Capture the cell that displays the provided text and extract its (X, Y) central coordinate. 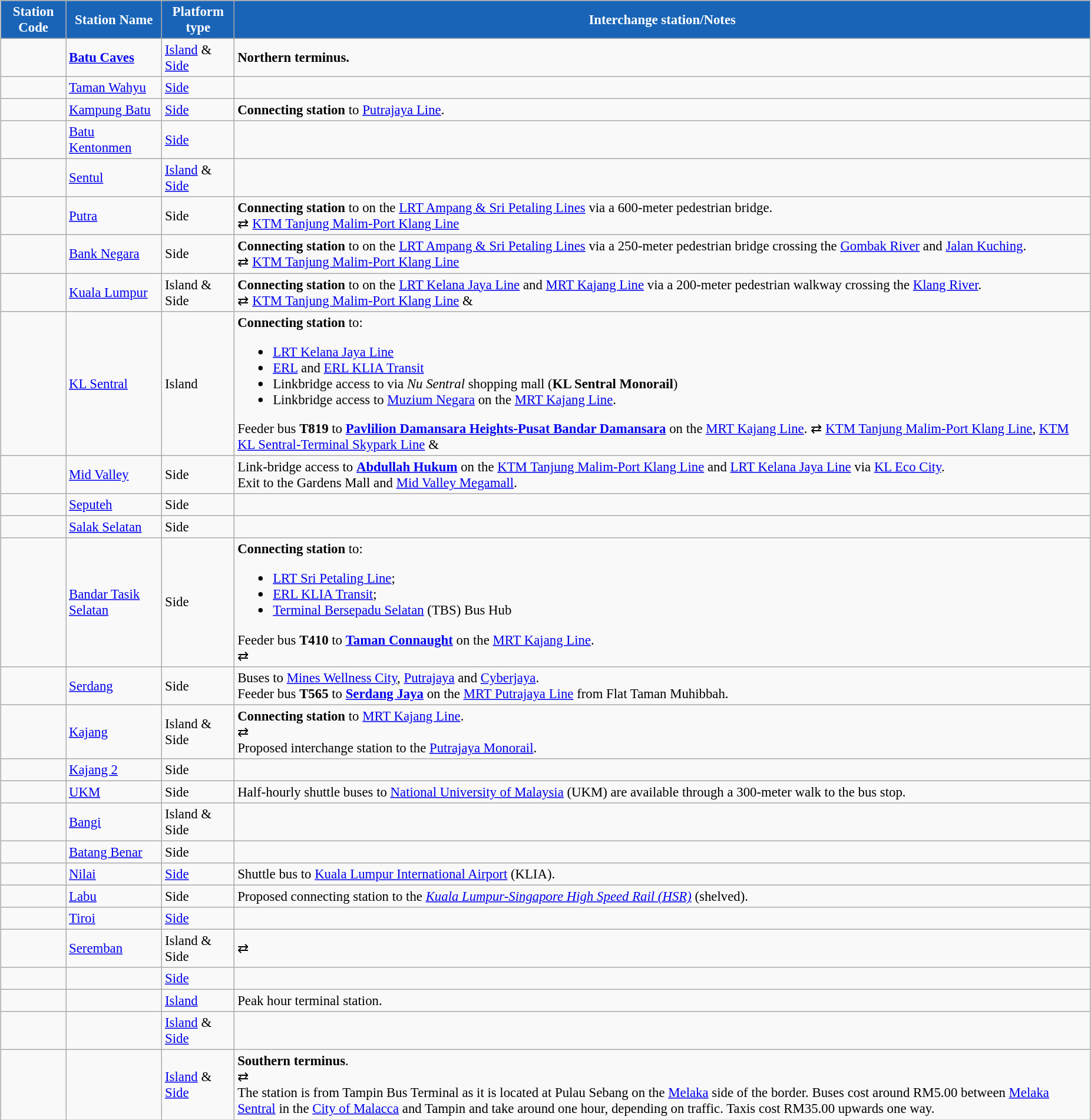
Seputeh (114, 505)
Peak hour terminal station. (662, 1001)
Salak Selatan (114, 527)
Kajang (114, 732)
Station Code (34, 20)
Sentul (114, 178)
Kajang 2 (114, 770)
Batu Caves (114, 58)
Batu Kentonmen (114, 140)
UKM (114, 792)
Shuttle bus to Kuala Lumpur International Airport (KLIA). (662, 874)
Seremban (114, 949)
Putra (114, 216)
⇄ (662, 949)
Tiroi (114, 919)
Labu (114, 897)
Buses to Mines Wellness City, Putrajaya and Cyberjaya.Feeder bus T565 to Serdang Jaya on the MRT Putrajaya Line from Flat Taman Muhibbah. (662, 686)
Station Name (114, 20)
Mid Valley (114, 475)
Proposed connecting station to the Kuala Lumpur-Singapore High Speed Rail (HSR) (shelved). (662, 897)
Kampung Batu (114, 110)
Interchange station/Notes (662, 20)
Platform type (198, 20)
Serdang (114, 686)
Bangi (114, 822)
Bandar Tasik Selatan (114, 602)
Connecting station to on the LRT Ampang & Sri Petaling Lines via a 600-meter pedestrian bridge.⇄ KTM Tanjung Malim-Port Klang Line (662, 216)
Bank Negara (114, 255)
Northern terminus. (662, 58)
Connecting station to Putrajaya Line. (662, 110)
Batang Benar (114, 852)
Nilai (114, 874)
KL Sentral (114, 383)
Kuala Lumpur (114, 292)
Half-hourly shuttle buses to National University of Malaysia (UKM) are available through a 300-meter walk to the bus stop. (662, 792)
Connecting station to MRT Kajang Line.⇄ Proposed interchange station to the Putrajaya Monorail. (662, 732)
Taman Wahyu (114, 88)
